Scan for the cell matching the given text and deliver its (x, y) coordinate at center. 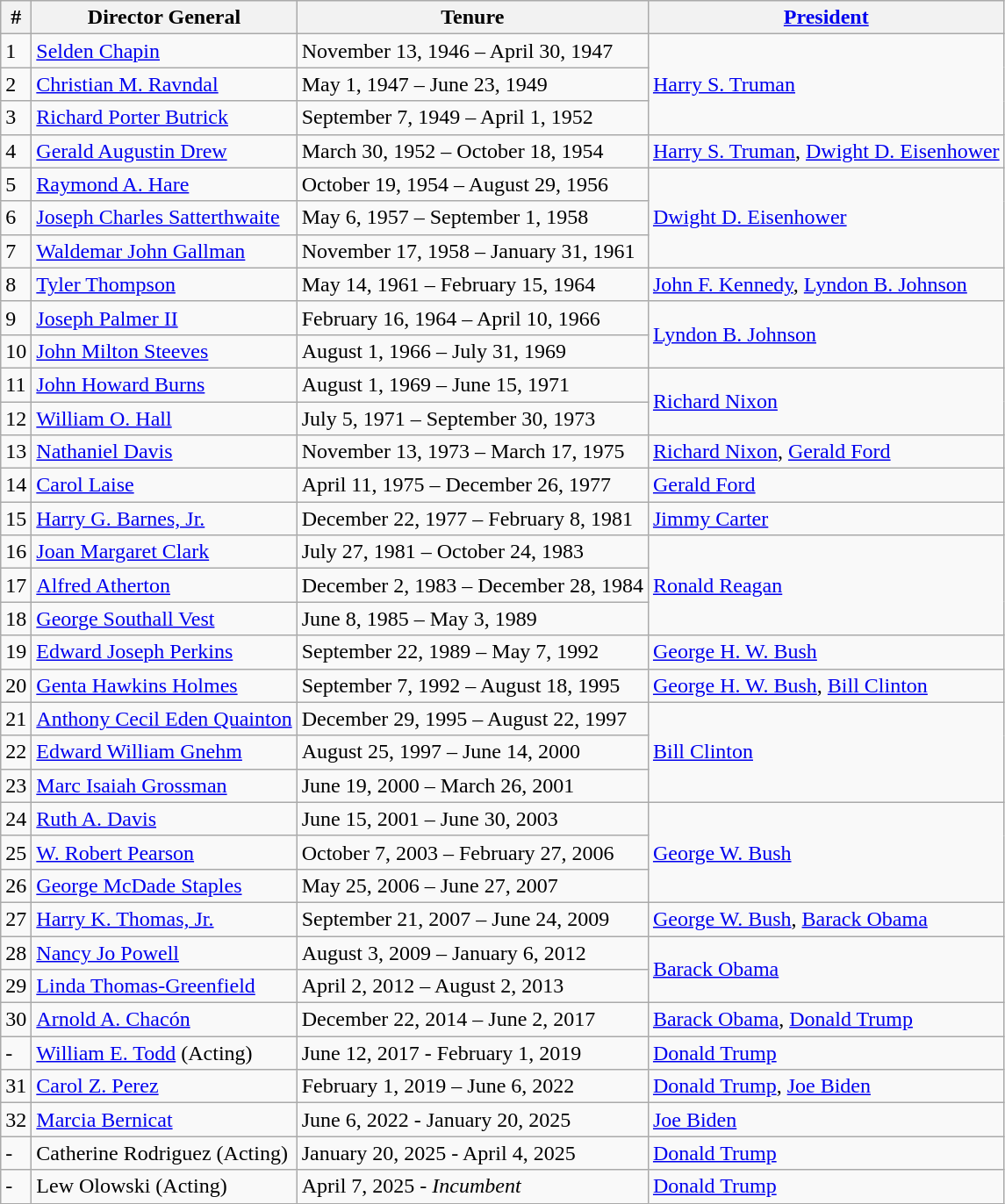
# (16, 18)
5 (16, 184)
April 11, 1975 – December 26, 1977 (472, 485)
Catherine Rodriguez (Acting) (164, 1153)
Richard Porter Butrick (164, 118)
8 (16, 284)
25 (16, 852)
George Southall Vest (164, 619)
October 7, 2003 – February 27, 2006 (472, 852)
Anthony Cecil Eden Quainton (164, 719)
13 (16, 452)
Donald Trump, Joe Biden (826, 1086)
Director General (164, 18)
Gerald Augustin Drew (164, 151)
George W. Bush (826, 852)
June 6, 2022 - January 20, 2025 (472, 1120)
November 13, 1973 – March 17, 1975 (472, 452)
28 (16, 952)
Nancy Jo Powell (164, 952)
3 (16, 118)
11 (16, 384)
August 1, 1969 – June 15, 1971 (472, 384)
12 (16, 419)
15 (16, 519)
Marcia Bernicat (164, 1120)
Tyler Thompson (164, 284)
23 (16, 785)
April 7, 2025 - Incumbent (472, 1186)
William O. Hall (164, 419)
2 (16, 84)
Joan Margaret Clark (164, 552)
December 22, 2014 – June 2, 2017 (472, 1020)
Edward William Gnehm (164, 752)
Selden Chapin (164, 51)
16 (16, 552)
September 21, 2007 – June 24, 2009 (472, 919)
President (826, 18)
December 29, 1995 – August 22, 1997 (472, 719)
Lyndon B. Johnson (826, 334)
Harry K. Thomas, Jr. (164, 919)
1 (16, 51)
Harry S. Truman, Dwight D. Eisenhower (826, 151)
June 15, 2001 – June 30, 2003 (472, 819)
July 27, 1981 – October 24, 1983 (472, 552)
December 2, 1983 – December 28, 1984 (472, 585)
20 (16, 685)
July 5, 1971 – September 30, 1973 (472, 419)
March 30, 1952 – October 18, 1954 (472, 151)
Harry G. Barnes, Jr. (164, 519)
Lew Olowski (Acting) (164, 1186)
Jimmy Carter (826, 519)
6 (16, 218)
19 (16, 652)
Tenure (472, 18)
Harry S. Truman (826, 84)
June 19, 2000 – March 26, 2001 (472, 785)
August 3, 2009 – January 6, 2012 (472, 952)
August 25, 1997 – June 14, 2000 (472, 752)
Christian M. Ravndal (164, 84)
Richard Nixon, Gerald Ford (826, 452)
January 20, 2025 - April 4, 2025 (472, 1153)
17 (16, 585)
Richard Nixon (826, 401)
Ronald Reagan (826, 585)
May 14, 1961 – February 15, 1964 (472, 284)
Joseph Palmer II (164, 318)
Barack Obama, Donald Trump (826, 1020)
May 25, 2006 – June 27, 2007 (472, 885)
May 6, 1957 – September 1, 1958 (472, 218)
32 (16, 1120)
George W. Bush, Barack Obama (826, 919)
Alfred Atherton (164, 585)
Gerald Ford (826, 485)
George H. W. Bush, Bill Clinton (826, 685)
Dwight D. Eisenhower (826, 218)
22 (16, 752)
September 7, 1949 – April 1, 1952 (472, 118)
Barack Obama (826, 969)
29 (16, 986)
John Milton Steeves (164, 351)
10 (16, 351)
August 1, 1966 – July 31, 1969 (472, 351)
April 2, 2012 – August 2, 2013 (472, 986)
24 (16, 819)
September 22, 1989 – May 7, 1992 (472, 652)
Carol Laise (164, 485)
February 1, 2019 – June 6, 2022 (472, 1086)
John Howard Burns (164, 384)
June 12, 2017 - February 1, 2019 (472, 1053)
Linda Thomas-Greenfield (164, 986)
31 (16, 1086)
21 (16, 719)
7 (16, 251)
John F. Kennedy, Lyndon B. Johnson (826, 284)
William E. Todd (Acting) (164, 1053)
14 (16, 485)
Edward Joseph Perkins (164, 652)
June 8, 1985 – May 3, 1989 (472, 619)
Nathaniel Davis (164, 452)
Arnold A. Chacón (164, 1020)
26 (16, 885)
Marc Isaiah Grossman (164, 785)
Genta Hawkins Holmes (164, 685)
Bill Clinton (826, 752)
Joseph Charles Satterthwaite (164, 218)
November 13, 1946 – April 30, 1947 (472, 51)
Joe Biden (826, 1120)
Waldemar John Gallman (164, 251)
February 16, 1964 – April 10, 1966 (472, 318)
W. Robert Pearson (164, 852)
27 (16, 919)
September 7, 1992 – August 18, 1995 (472, 685)
Carol Z. Perez (164, 1086)
18 (16, 619)
November 17, 1958 – January 31, 1961 (472, 251)
Raymond A. Hare (164, 184)
George H. W. Bush (826, 652)
Ruth A. Davis (164, 819)
4 (16, 151)
30 (16, 1020)
December 22, 1977 – February 8, 1981 (472, 519)
George McDade Staples (164, 885)
October 19, 1954 – August 29, 1956 (472, 184)
May 1, 1947 – June 23, 1949 (472, 84)
9 (16, 318)
